Locate the cell with the specified text and output its [x, y] center coordinate. 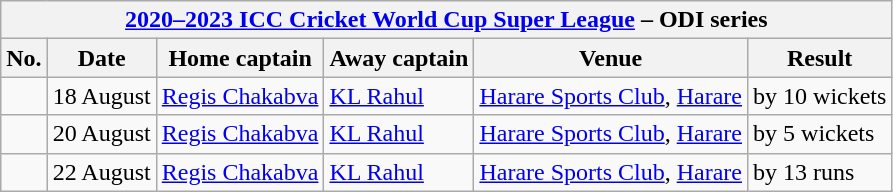
20 August [102, 134]
by 13 runs [820, 172]
Venue [611, 58]
by 5 wickets [820, 134]
No. [24, 58]
by 10 wickets [820, 96]
Result [820, 58]
Home captain [240, 58]
22 August [102, 172]
2020–2023 ICC Cricket World Cup Super League – ODI series [446, 20]
Away captain [399, 58]
Date [102, 58]
18 August [102, 96]
